For the text-containing cell, return its midpoint in (X, Y) coordinate format. 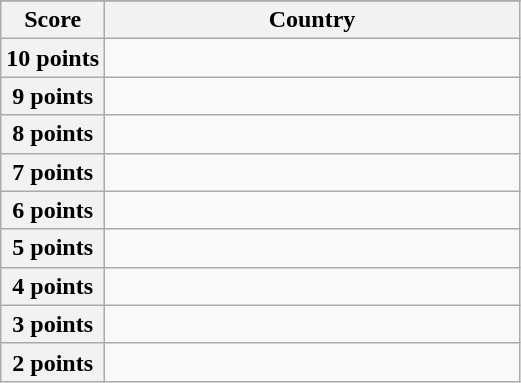
9 points (53, 96)
10 points (53, 58)
2 points (53, 362)
4 points (53, 286)
5 points (53, 248)
3 points (53, 324)
Score (53, 20)
8 points (53, 134)
6 points (53, 210)
Country (312, 20)
7 points (53, 172)
